Scan for the cell matching the given text and deliver its [X, Y] coordinate at center. 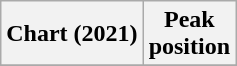
Chart (2021) [72, 34]
Peakposition [189, 34]
